Pinpoint the cell where the given text exists, returning its [X, Y] midpoint coordinate. 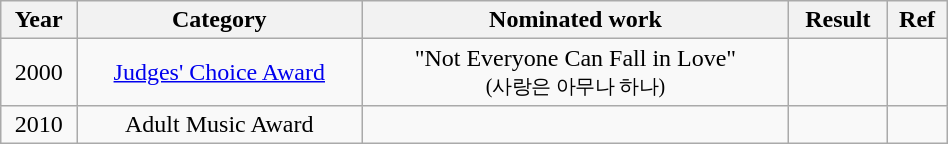
"Not Everyone Can Fall in Love"(사랑은 아무나 하나) [576, 72]
Adult Music Award [220, 124]
Nominated work [576, 20]
Result [838, 20]
Judges' Choice Award [220, 72]
Year [39, 20]
Category [220, 20]
Ref [917, 20]
2000 [39, 72]
2010 [39, 124]
